Determine the [X, Y] coordinate at the center of the cell enclosing the given text.  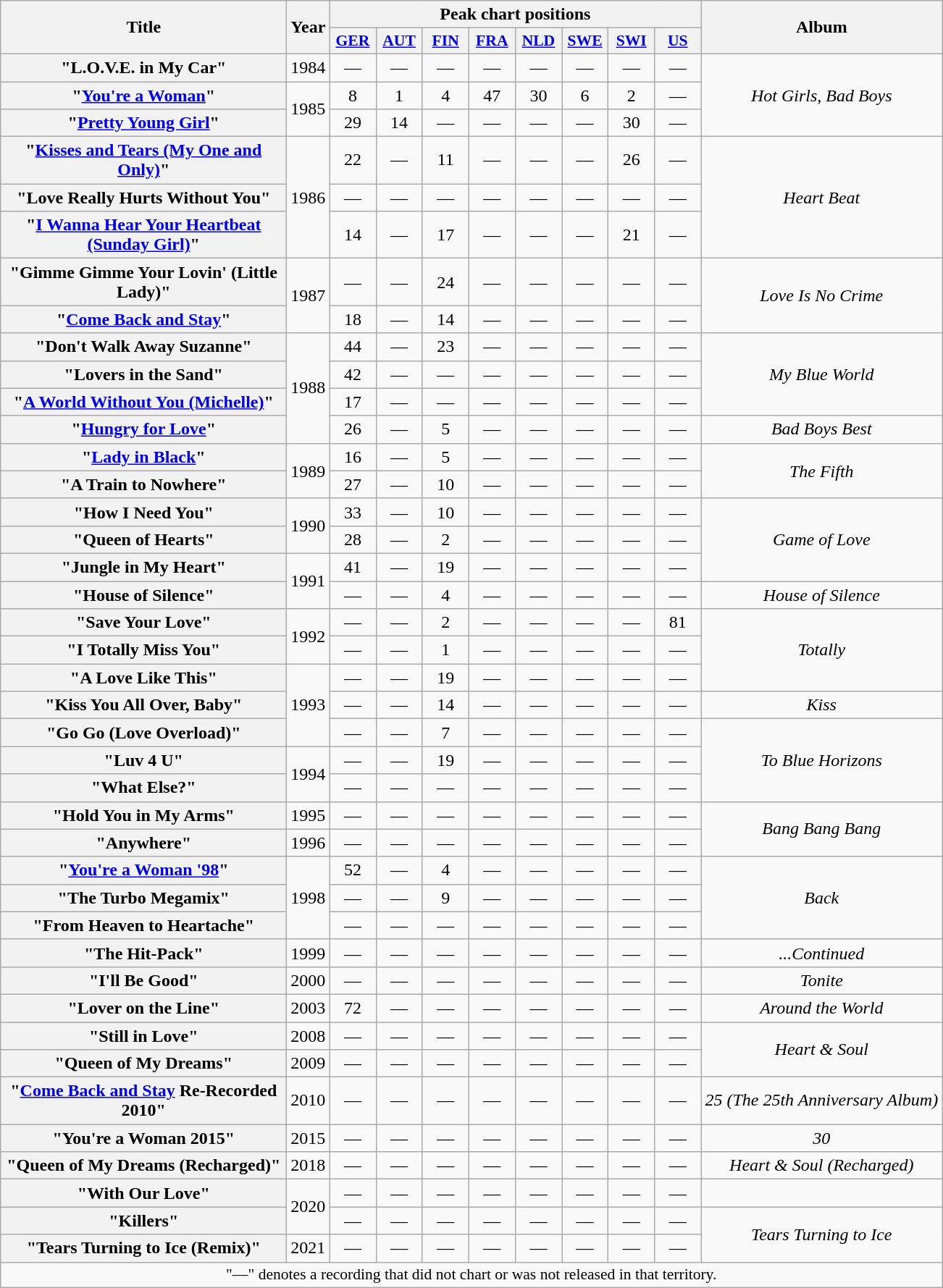
Bad Boys Best [821, 429]
Game of Love [821, 539]
"Save Your Love" [143, 623]
Heart Beat [821, 198]
NLD [538, 41]
1994 [309, 774]
SWE [585, 41]
24 [445, 282]
2000 [309, 980]
"Love Really Hurts Without You" [143, 198]
"L.O.V.E. in My Car" [143, 67]
1998 [309, 898]
9 [445, 898]
1988 [309, 388]
11 [445, 161]
33 [353, 512]
29 [353, 123]
27 [353, 484]
"I Wanna Hear Your Heartbeat (Sunday Girl)" [143, 235]
"—" denotes a recording that did not chart or was not released in that territory. [471, 1275]
"With Our Love" [143, 1193]
Hot Girls, Bad Boys [821, 95]
Love Is No Crime [821, 295]
1999 [309, 953]
"I Totally Miss You" [143, 650]
"A World Without You (Michelle)" [143, 402]
"Gimme Gimme Your Lovin' (Little Lady)" [143, 282]
"House of Silence" [143, 594]
"Go Go (Love Overload)" [143, 733]
My Blue World [821, 374]
"Hold You in My Arms" [143, 815]
"Anywhere" [143, 843]
"Queen of Hearts" [143, 539]
41 [353, 567]
House of Silence [821, 594]
28 [353, 539]
25 (The 25th Anniversary Album) [821, 1100]
The Fifth [821, 471]
Album [821, 28]
Title [143, 28]
GER [353, 41]
"Tears Turning to Ice (Remix)" [143, 1248]
42 [353, 374]
"How I Need You" [143, 512]
44 [353, 347]
"A Train to Nowhere" [143, 484]
18 [353, 319]
52 [353, 870]
...Continued [821, 953]
2020 [309, 1207]
1996 [309, 843]
7 [445, 733]
Peak chart positions [516, 14]
FRA [492, 41]
2003 [309, 1008]
1985 [309, 109]
72 [353, 1008]
Bang Bang Bang [821, 829]
2008 [309, 1036]
"Hungry for Love" [143, 429]
"What Else?" [143, 788]
"I'll Be Good" [143, 980]
6 [585, 95]
1995 [309, 815]
47 [492, 95]
"Queen of My Dreams (Recharged)" [143, 1166]
8 [353, 95]
"A Love Like This" [143, 678]
Heart & Soul [821, 1050]
Around the World [821, 1008]
"The Hit-Pack" [143, 953]
"Still in Love" [143, 1036]
81 [678, 623]
16 [353, 457]
22 [353, 161]
"Don't Walk Away Suzanne" [143, 347]
2018 [309, 1166]
"Killers" [143, 1221]
"Kiss You All Over, Baby" [143, 705]
1984 [309, 67]
SWI [632, 41]
"You're a Woman" [143, 95]
1991 [309, 581]
US [678, 41]
To Blue Horizons [821, 760]
21 [632, 235]
1987 [309, 295]
"Pretty Young Girl" [143, 123]
AUT [399, 41]
1986 [309, 198]
Heart & Soul (Recharged) [821, 1166]
1989 [309, 471]
"Lovers in the Sand" [143, 374]
1992 [309, 636]
"Lady in Black" [143, 457]
Kiss [821, 705]
Tonite [821, 980]
FIN [445, 41]
Tears Turning to Ice [821, 1234]
2021 [309, 1248]
"Queen of My Dreams" [143, 1064]
23 [445, 347]
"Come Back and Stay Re-Recorded 2010" [143, 1100]
1990 [309, 526]
2015 [309, 1138]
2010 [309, 1100]
"The Turbo Megamix" [143, 898]
"Kisses and Tears (My One and Only)" [143, 161]
"You're a Woman 2015" [143, 1138]
"Luv 4 U" [143, 760]
"From Heaven to Heartache" [143, 925]
"Lover on the Line" [143, 1008]
Totally [821, 650]
"You're a Woman '98" [143, 870]
2009 [309, 1064]
Back [821, 898]
1993 [309, 705]
"Jungle in My Heart" [143, 567]
Year [309, 28]
"Come Back and Stay" [143, 319]
